Detect which cell encompasses the target text, then output its (X, Y) center coordinate. 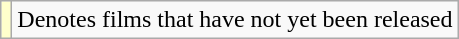
Denotes films that have not yet been released (235, 20)
